Output the (x, y) coordinate of the center of the cell containing the given text.  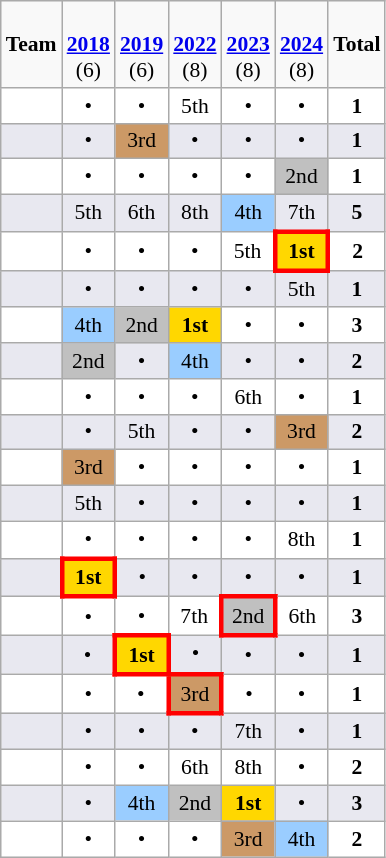
Total (356, 44)
Team (32, 44)
2024(8) (302, 44)
2022(8) (194, 44)
5 (356, 214)
2019(6) (142, 44)
2023(8) (248, 44)
2018(6) (88, 44)
